Find where the given text appears and provide that cell's center as (X, Y) coordinate. 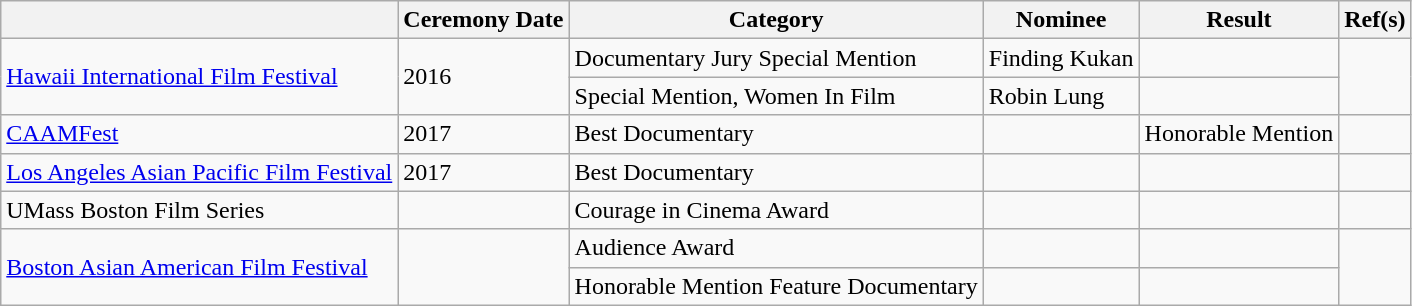
2016 (484, 77)
Courage in Cinema Award (776, 210)
Result (1239, 20)
Boston Asian American Film Festival (200, 267)
Honorable Mention (1239, 134)
CAAMFest (200, 134)
Los Angeles Asian Pacific Film Festival (200, 172)
UMass Boston Film Series (200, 210)
Ref(s) (1375, 20)
Audience Award (776, 248)
Ceremony Date (484, 20)
Robin Lung (1061, 96)
Honorable Mention Feature Documentary (776, 286)
Hawaii International Film Festival (200, 77)
Documentary Jury Special Mention (776, 58)
Nominee (1061, 20)
Finding Kukan (1061, 58)
Category (776, 20)
Special Mention, Women In Film (776, 96)
